Output the [X, Y] coordinate of the center of the cell containing the given text.  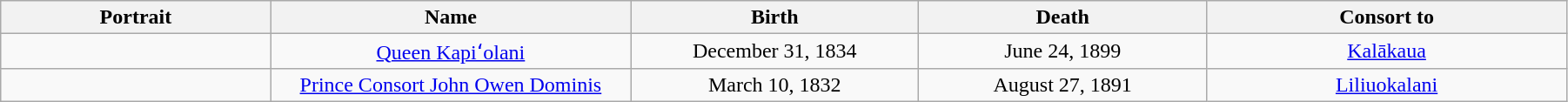
December 31, 1834 [774, 51]
August 27, 1891 [1063, 85]
Portrait [136, 17]
March 10, 1832 [774, 85]
Queen Kapiʻolani [451, 51]
Kalākaua [1387, 51]
June 24, 1899 [1063, 51]
Prince Consort John Owen Dominis [451, 85]
Death [1063, 17]
Consort to [1387, 17]
Liliuokalani [1387, 85]
Birth [774, 17]
Name [451, 17]
